Output the [X, Y] coordinate of the center of the cell containing the given text.  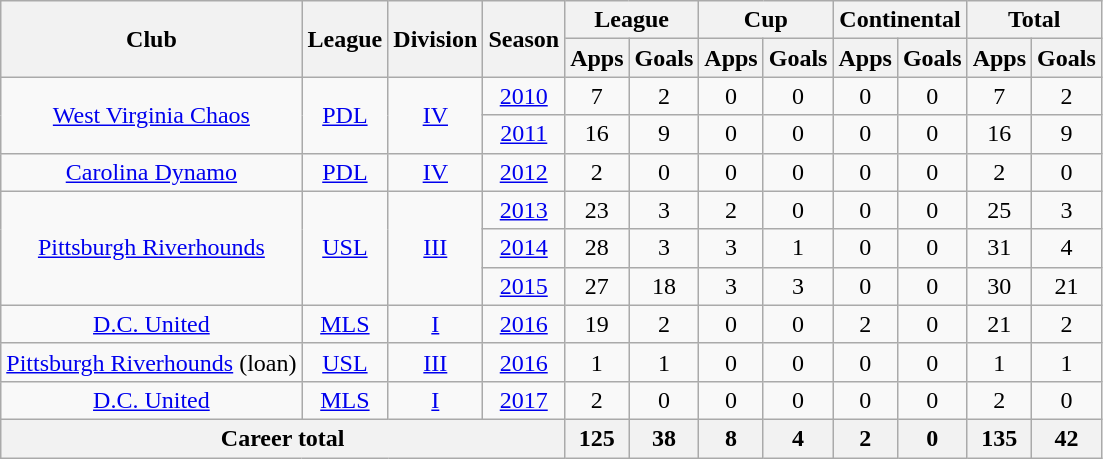
2010 [524, 96]
Pittsburgh Riverhounds [152, 248]
Continental [900, 20]
2013 [524, 210]
19 [597, 324]
2011 [524, 134]
125 [597, 438]
30 [999, 286]
Carolina Dynamo [152, 172]
2017 [524, 400]
Pittsburgh Riverhounds (loan) [152, 362]
31 [999, 248]
27 [597, 286]
8 [731, 438]
38 [664, 438]
2015 [524, 286]
28 [597, 248]
18 [664, 286]
Cup [766, 20]
2012 [524, 172]
25 [999, 210]
2014 [524, 248]
Career total [283, 438]
Season [524, 39]
23 [597, 210]
135 [999, 438]
West Virginia Chaos [152, 115]
42 [1067, 438]
Total [1034, 20]
Division [436, 39]
Club [152, 39]
